Determine the [X, Y] coordinate at the center of the cell enclosing the given text.  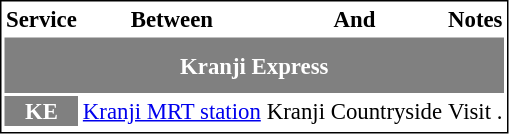
Visit . [476, 111]
Notes [476, 19]
Between [172, 19]
Kranji MRT station [172, 111]
KE [41, 111]
Kranji Countryside [354, 111]
Kranji Express [254, 66]
Service [41, 19]
And [354, 19]
